Search for the cell housing the specified text and yield its (x, y) center coordinate. 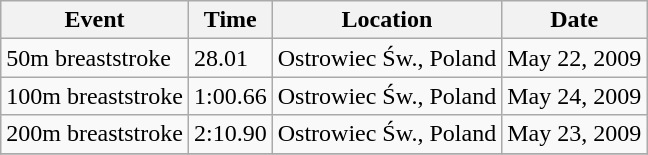
Event (95, 20)
1:00.66 (230, 96)
28.01 (230, 58)
Date (574, 20)
200m breaststroke (95, 134)
Time (230, 20)
50m breaststroke (95, 58)
May 24, 2009 (574, 96)
May 23, 2009 (574, 134)
2:10.90 (230, 134)
Location (387, 20)
May 22, 2009 (574, 58)
100m breaststroke (95, 96)
